Detect which cell encompasses the target text, then output its [x, y] center coordinate. 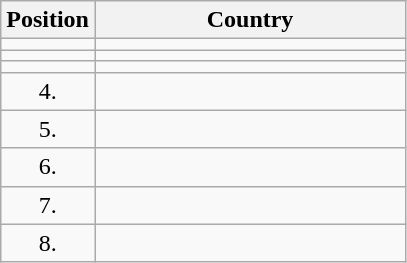
5. [48, 129]
Country [250, 20]
4. [48, 91]
8. [48, 243]
6. [48, 167]
Position [48, 20]
7. [48, 205]
